Determine the [x, y] coordinate at the center of the cell enclosing the given text.  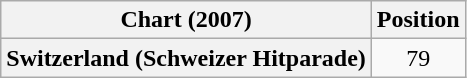
Switzerland (Schweizer Hitparade) [186, 58]
79 [418, 58]
Chart (2007) [186, 20]
Position [418, 20]
